Scan for the cell matching the given text and deliver its [x, y] coordinate at center. 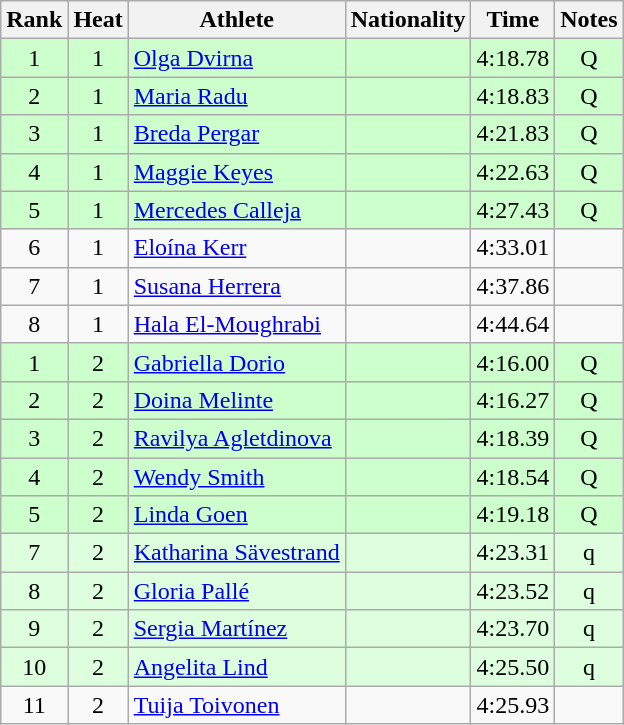
10 [34, 667]
4:37.86 [513, 286]
Katharina Sävestrand [236, 553]
Gloria Pallé [236, 591]
4:22.63 [513, 172]
11 [34, 705]
Doina Melinte [236, 400]
Eloína Kerr [236, 248]
4:21.83 [513, 134]
Tuija Toivonen [236, 705]
4:23.70 [513, 629]
4:16.00 [513, 362]
Notes [589, 20]
Gabriella Dorio [236, 362]
Maria Radu [236, 96]
4:18.54 [513, 477]
9 [34, 629]
6 [34, 248]
Hala El-Moughrabi [236, 324]
Athlete [236, 20]
Nationality [408, 20]
4:19.18 [513, 515]
4:18.39 [513, 438]
Sergia Martínez [236, 629]
Rank [34, 20]
4:25.93 [513, 705]
4:25.50 [513, 667]
Ravilya Agletdinova [236, 438]
Maggie Keyes [236, 172]
4:23.31 [513, 553]
4:18.83 [513, 96]
Mercedes Calleja [236, 210]
4:23.52 [513, 591]
Wendy Smith [236, 477]
4:27.43 [513, 210]
4:33.01 [513, 248]
4:16.27 [513, 400]
Olga Dvirna [236, 58]
Susana Herrera [236, 286]
4:44.64 [513, 324]
Breda Pergar [236, 134]
Time [513, 20]
Angelita Lind [236, 667]
Linda Goen [236, 515]
Heat [98, 20]
4:18.78 [513, 58]
